Pinpoint the cell where the given text exists, returning its (X, Y) midpoint coordinate. 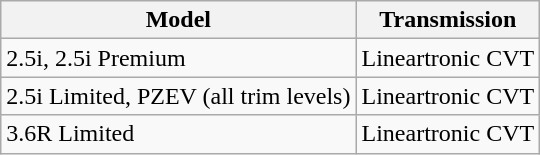
Model (178, 20)
3.6R Limited (178, 134)
2.5i, 2.5i Premium (178, 58)
Transmission (448, 20)
2.5i Limited, PZEV (all trim levels) (178, 96)
